Output the [x, y] coordinate of the center of the cell containing the given text.  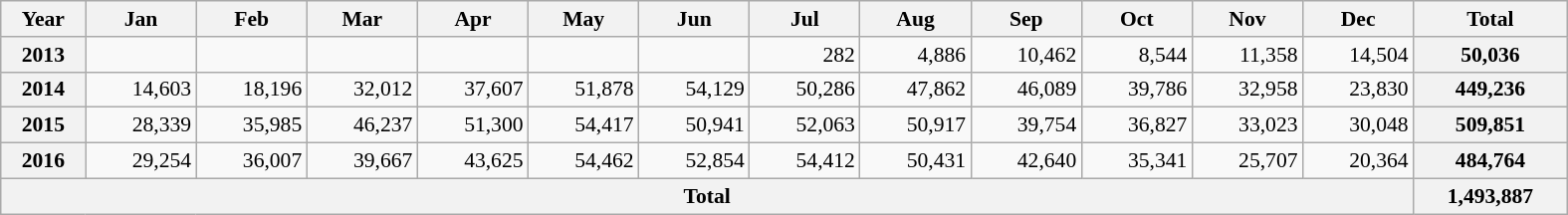
50,036 [1491, 55]
30,048 [1358, 125]
25,707 [1246, 161]
39,667 [362, 161]
50,286 [804, 90]
Feb [251, 19]
28,339 [141, 125]
282 [804, 55]
32,012 [362, 90]
39,786 [1137, 90]
50,431 [916, 161]
54,462 [583, 161]
54,412 [804, 161]
51,300 [472, 125]
Mar [362, 19]
449,236 [1491, 90]
39,754 [1025, 125]
509,851 [1491, 125]
33,023 [1246, 125]
Jan [141, 19]
36,827 [1137, 125]
Apr [472, 19]
50,917 [916, 125]
42,640 [1025, 161]
29,254 [141, 161]
18,196 [251, 90]
4,886 [916, 55]
46,237 [362, 125]
Nov [1246, 19]
37,607 [472, 90]
36,007 [251, 161]
46,089 [1025, 90]
51,878 [583, 90]
2013 [44, 55]
35,985 [251, 125]
50,941 [695, 125]
Year [44, 19]
14,603 [141, 90]
Aug [916, 19]
Sep [1025, 19]
47,862 [916, 90]
Oct [1137, 19]
52,854 [695, 161]
Jun [695, 19]
Dec [1358, 19]
35,341 [1137, 161]
32,958 [1246, 90]
43,625 [472, 161]
54,417 [583, 125]
May [583, 19]
2015 [44, 125]
20,364 [1358, 161]
10,462 [1025, 55]
2016 [44, 161]
1,493,887 [1491, 196]
23,830 [1358, 90]
2014 [44, 90]
11,358 [1246, 55]
8,544 [1137, 55]
Jul [804, 19]
14,504 [1358, 55]
54,129 [695, 90]
484,764 [1491, 161]
52,063 [804, 125]
